Scan for the cell matching the given text and deliver its [x, y] coordinate at center. 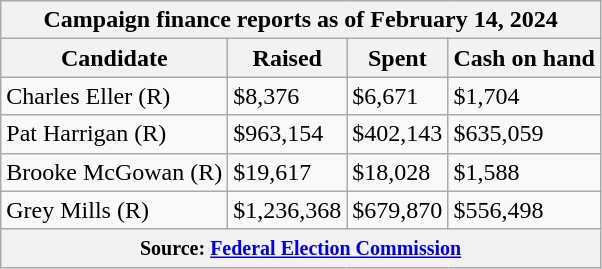
Brooke McGowan (R) [114, 172]
Grey Mills (R) [114, 210]
$1,236,368 [288, 210]
$635,059 [524, 134]
$963,154 [288, 134]
Charles Eller (R) [114, 96]
Source: Federal Election Commission [301, 248]
$1,588 [524, 172]
Campaign finance reports as of February 14, 2024 [301, 20]
Pat Harrigan (R) [114, 134]
$18,028 [398, 172]
$402,143 [398, 134]
Candidate [114, 58]
$19,617 [288, 172]
$556,498 [524, 210]
$679,870 [398, 210]
Spent [398, 58]
Cash on hand [524, 58]
Raised [288, 58]
$6,671 [398, 96]
$1,704 [524, 96]
$8,376 [288, 96]
